Output the [X, Y] coordinate of the center of the cell containing the given text.  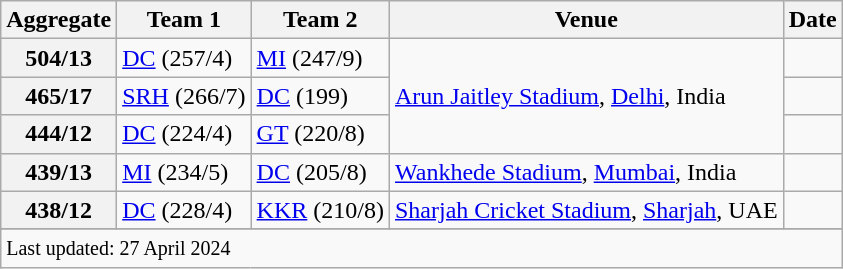
DC (228/4) [184, 210]
438/12 [59, 210]
Venue [586, 20]
504/13 [59, 58]
MI (234/5) [184, 172]
444/12 [59, 134]
Team 1 [184, 20]
Team 2 [320, 20]
439/13 [59, 172]
Date [812, 20]
DC (224/4) [184, 134]
Wankhede Stadium, Mumbai, India [586, 172]
KKR (210/8) [320, 210]
DC (199) [320, 96]
Sharjah Cricket Stadium, Sharjah, UAE [586, 210]
MI (247/9) [320, 58]
DC (205/8) [320, 172]
SRH (266/7) [184, 96]
DC (257/4) [184, 58]
465/17 [59, 96]
GT (220/8) [320, 134]
Arun Jaitley Stadium, Delhi, India [586, 96]
Last updated: 27 April 2024 [422, 248]
Aggregate [59, 20]
